From the cell containing the given text, extract its center point as [X, Y] coordinate. 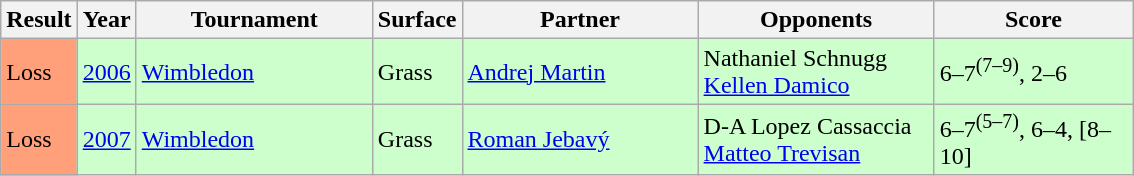
Result [39, 20]
Roman Jebavý [580, 140]
2007 [106, 140]
6–7(7–9), 2–6 [1034, 72]
Tournament [254, 20]
D-A Lopez Cassaccia Matteo Trevisan [816, 140]
Nathaniel Schnugg Kellen Damico [816, 72]
2006 [106, 72]
Year [106, 20]
Partner [580, 20]
Andrej Martin [580, 72]
6–7(5–7), 6–4, [8–10] [1034, 140]
Opponents [816, 20]
Score [1034, 20]
Surface [417, 20]
